Search for the cell housing the specified text and yield its [x, y] center coordinate. 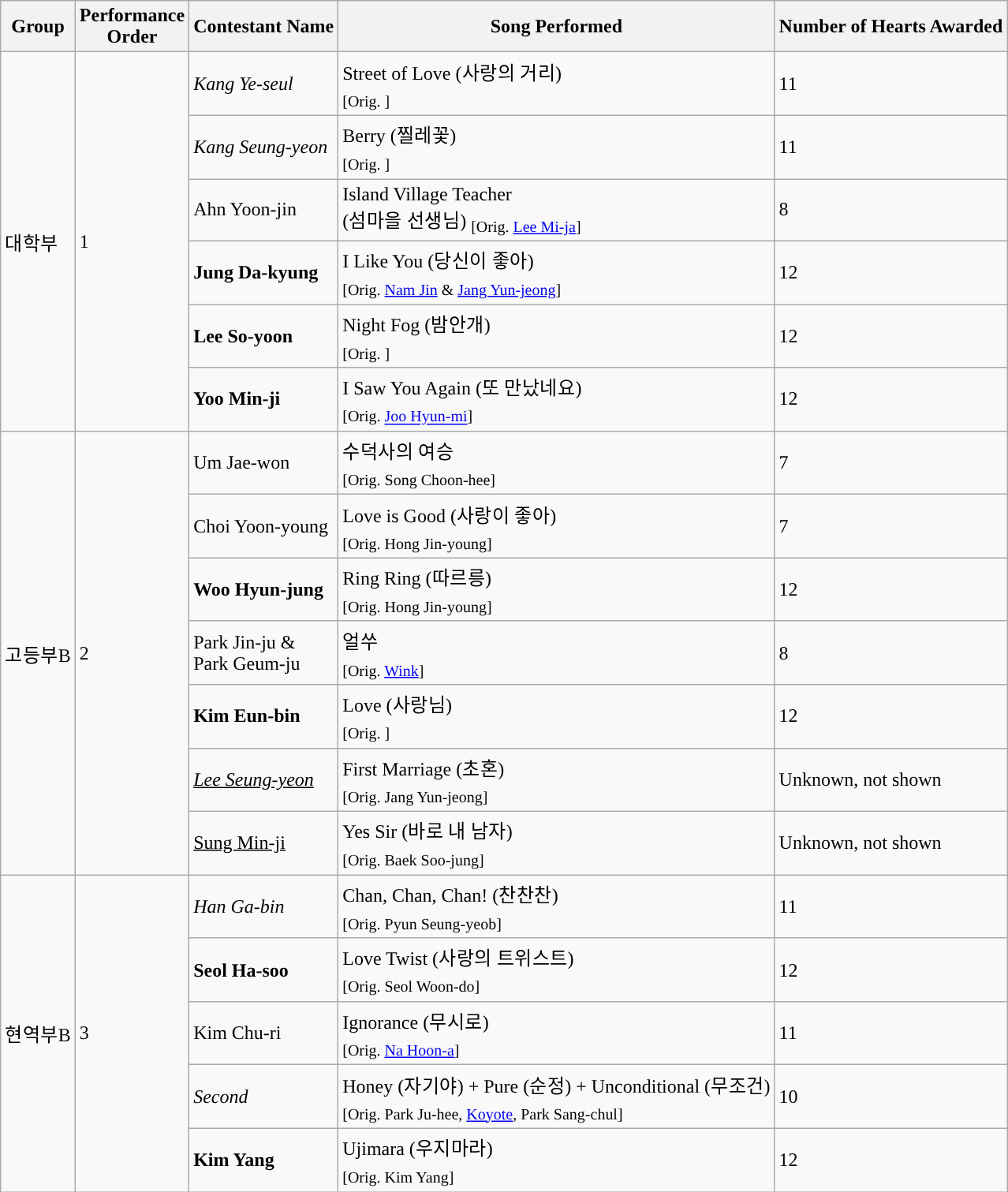
Love (사랑님)[Orig. ] [557, 716]
2 [132, 652]
I Saw You Again (또 만났네요)[Orig. Joo Hyun-mi] [557, 399]
Group [38, 27]
Second [263, 1097]
Love is Good (사랑이 좋아)[Orig. Hong Jin-young] [557, 526]
Choi Yoon-young [263, 526]
Honey (자기야) + Pure (순정) + Unconditional (무조건)[Orig. Park Ju-hee, Koyote, Park Sang-chul] [557, 1097]
Ujimara (우지마라)[Orig. Kim Yang] [557, 1160]
Sung Min-ji [263, 843]
Street of Love (사랑의 거리)[Orig. ] [557, 84]
Kang Ye-seul [263, 84]
Ahn Yoon-jin [263, 210]
Jung Da-kyung [263, 272]
First Marriage (초혼)[Orig. Jang Yun-jeong] [557, 779]
Park Jin-ju &Park Geum-ju [263, 652]
PerformanceOrder [132, 27]
Kim Eun-bin [263, 716]
Love Twist (사랑의 트위스트)[Orig. Seol Woon-do] [557, 970]
고등부B [38, 652]
Night Fog (밤안개)[Orig. ] [557, 336]
Yoo Min-ji [263, 399]
Kang Seung-yeon [263, 147]
Lee Seung-yeon [263, 779]
수덕사의 여승[Orig. Song Choon-hee] [557, 462]
Number of Hearts Awarded [891, 27]
Berry (찔레꽃)[Orig. ] [557, 147]
Ignorance (무시로)[Orig. Na Hoon-a] [557, 1033]
Um Jae-won [263, 462]
얼쑤[Orig. Wink] [557, 652]
I Like You (당신이 좋아)[Orig. Nam Jin & Jang Yun-jeong] [557, 272]
Ring Ring (따르릉)[Orig. Hong Jin-young] [557, 589]
Kim Yang [263, 1160]
Chan, Chan, Chan! (찬찬찬)[Orig. Pyun Seung-yeob] [557, 906]
Song Performed [557, 27]
Contestant Name [263, 27]
1 [132, 241]
10 [891, 1097]
3 [132, 1033]
Yes Sir (바로 내 남자)[Orig. Baek Soo-jung] [557, 843]
Han Ga-bin [263, 906]
Kim Chu-ri [263, 1033]
Lee So-yoon [263, 336]
Seol Ha-soo [263, 970]
대학부 [38, 241]
Woo Hyun-jung [263, 589]
현역부B [38, 1033]
Island Village Teacher(섬마을 선생님) [Orig. Lee Mi-ja] [557, 210]
